Identify which cell holds the provided text, then report its (x, y) central coordinate. 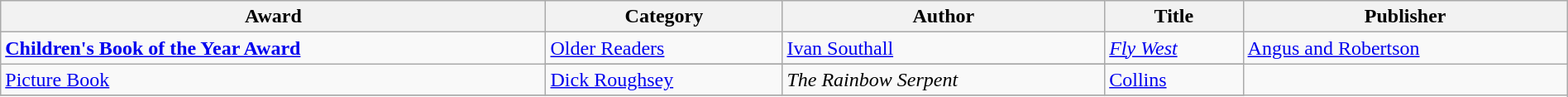
Fly West (1174, 48)
Award (273, 17)
Category (664, 17)
Author (944, 17)
Angus and Robertson (1405, 48)
Publisher (1405, 17)
Dick Roughsey (664, 80)
Picture Book (273, 80)
The Rainbow Serpent (944, 80)
Title (1174, 17)
Children's Book of the Year Award (273, 48)
Ivan Southall (944, 48)
Older Readers (664, 48)
Collins (1174, 80)
